Identify which cell holds the provided text, then report its (X, Y) central coordinate. 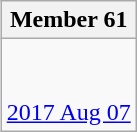
2017 Aug 07 (68, 85)
Member 61 (68, 20)
